Search for the cell housing the specified text and yield its [x, y] center coordinate. 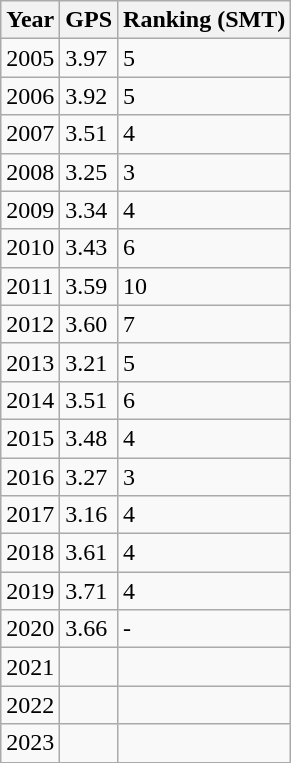
3.27 [89, 477]
2012 [30, 324]
3.92 [89, 96]
3.60 [89, 324]
3.25 [89, 172]
3.21 [89, 362]
GPS [89, 20]
- [204, 629]
2022 [30, 705]
2020 [30, 629]
2023 [30, 743]
2010 [30, 248]
3.71 [89, 591]
3.66 [89, 629]
2018 [30, 553]
3.34 [89, 210]
2008 [30, 172]
10 [204, 286]
2015 [30, 438]
2009 [30, 210]
3.43 [89, 248]
2013 [30, 362]
2019 [30, 591]
2007 [30, 134]
3.97 [89, 58]
7 [204, 324]
Year [30, 20]
3.16 [89, 515]
3.61 [89, 553]
2017 [30, 515]
3.59 [89, 286]
Ranking (SMT) [204, 20]
2014 [30, 400]
2011 [30, 286]
3.48 [89, 438]
2016 [30, 477]
2005 [30, 58]
2006 [30, 96]
2021 [30, 667]
